Return [x, y] of the center of cell containing provided text 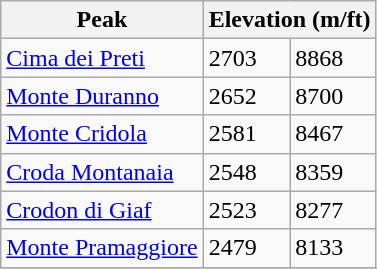
8467 [334, 134]
8359 [334, 172]
Cima dei Preti [102, 58]
8868 [334, 58]
8133 [334, 248]
2479 [246, 248]
Monte Cridola [102, 134]
Monte Duranno [102, 96]
Peak [102, 20]
Croda Montanaia [102, 172]
2652 [246, 96]
Elevation (m/ft) [290, 20]
2703 [246, 58]
Crodon di Giaf [102, 210]
8700 [334, 96]
2523 [246, 210]
8277 [334, 210]
2548 [246, 172]
Monte Pramaggiore [102, 248]
2581 [246, 134]
